Determine the (X, Y) coordinate at the center of the cell enclosing the given text.  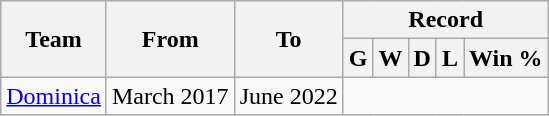
Win % (506, 58)
From (170, 39)
G (358, 58)
D (422, 58)
June 2022 (288, 96)
L (450, 58)
W (390, 58)
March 2017 (170, 96)
Dominica (54, 96)
To (288, 39)
Team (54, 39)
Record (446, 20)
